Locate the cell with the specified text and output its [x, y] center coordinate. 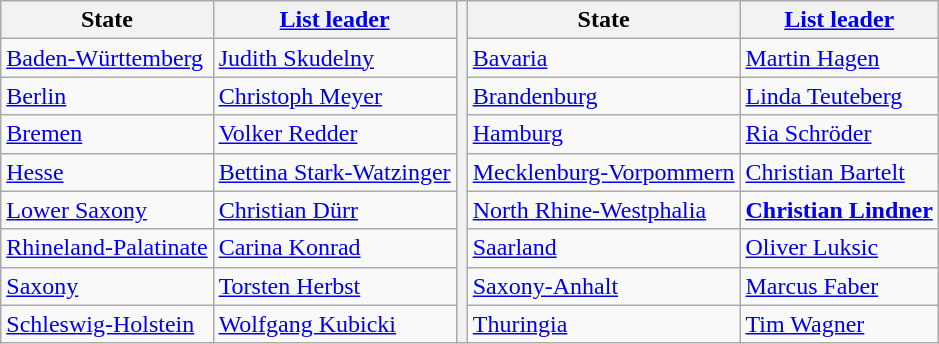
Hamburg [604, 134]
Lower Saxony [107, 210]
Rhineland-Palatinate [107, 248]
Bavaria [604, 58]
Bremen [107, 134]
Saxony-Anhalt [604, 286]
Marcus Faber [839, 286]
Saxony [107, 286]
Volker Redder [334, 134]
Christian Bartelt [839, 172]
Schleswig-Holstein [107, 324]
Linda Teuteberg [839, 96]
Judith Skudelny [334, 58]
Wolfgang Kubicki [334, 324]
Martin Hagen [839, 58]
Christian Lindner [839, 210]
North Rhine-Westphalia [604, 210]
Torsten Herbst [334, 286]
Berlin [107, 96]
Mecklenburg-Vorpommern [604, 172]
Christoph Meyer [334, 96]
Bettina Stark-Watzinger [334, 172]
Ria Schröder [839, 134]
Carina Konrad [334, 248]
Christian Dürr [334, 210]
Tim Wagner [839, 324]
Baden-Württemberg [107, 58]
Brandenburg [604, 96]
Oliver Luksic [839, 248]
Hesse [107, 172]
Thuringia [604, 324]
Saarland [604, 248]
